Provide the (X, Y) coordinate of the cell's center where the given text is located.  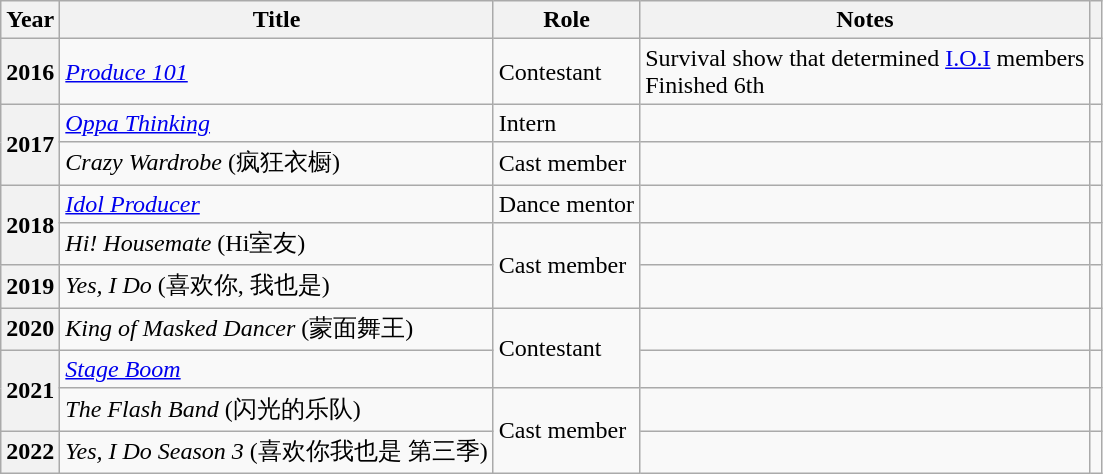
Oppa Thinking (277, 123)
Intern (566, 123)
Idol Producer (277, 203)
2020 (30, 330)
Crazy Wardrobe (疯狂衣橱) (277, 164)
Dance mentor (566, 203)
Hi! Housemate (Hi室友) (277, 244)
2019 (30, 286)
2016 (30, 72)
Yes, I Do (喜欢你, 我也是) (277, 286)
2021 (30, 390)
Title (277, 20)
2017 (30, 144)
Survival show that determined I.O.I membersFinished 6th (865, 72)
Role (566, 20)
King of Masked Dancer (蒙面舞王) (277, 330)
Notes (865, 20)
Yes, I Do Season 3 (喜欢你我也是 第三季) (277, 452)
The Flash Band (闪光的乐队) (277, 410)
Stage Boom (277, 369)
2022 (30, 452)
Produce 101 (277, 72)
Year (30, 20)
2018 (30, 224)
